Determine the [X, Y] coordinate at the center of the cell enclosing the given text.  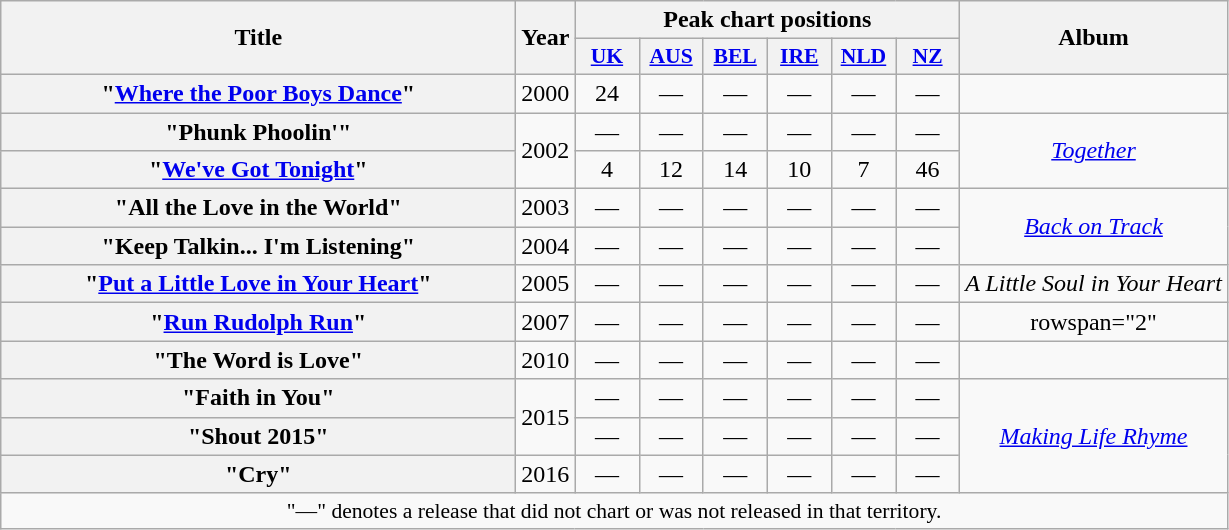
Peak chart positions [768, 20]
AUS [671, 57]
Back on Track [1094, 227]
IRE [799, 57]
12 [671, 170]
A Little Soul in Your Heart [1094, 284]
2005 [546, 284]
4 [607, 170]
"Put a Little Love in Your Heart" [258, 284]
10 [799, 170]
NLD [863, 57]
Title [258, 38]
Year [546, 38]
"All the Love in the World" [258, 208]
"The Word is Love" [258, 360]
Together [1094, 150]
2015 [546, 417]
14 [735, 170]
"Cry" [258, 474]
"—" denotes a release that did not chart or was not released in that territory. [614, 511]
"Keep Talkin... I'm Listening" [258, 246]
2010 [546, 360]
2007 [546, 322]
Album [1094, 38]
Making Life Rhyme [1094, 436]
7 [863, 170]
"Where the Poor Boys Dance" [258, 93]
"We've Got Tonight" [258, 170]
rowspan="2" [1094, 322]
2016 [546, 474]
2004 [546, 246]
"Shout 2015" [258, 436]
UK [607, 57]
BEL [735, 57]
"Phunk Phoolin'" [258, 131]
24 [607, 93]
2000 [546, 93]
46 [928, 170]
2003 [546, 208]
"Faith in You" [258, 398]
NZ [928, 57]
"Run Rudolph Run" [258, 322]
2002 [546, 150]
